Output the [X, Y] coordinate of the center of the cell containing the given text.  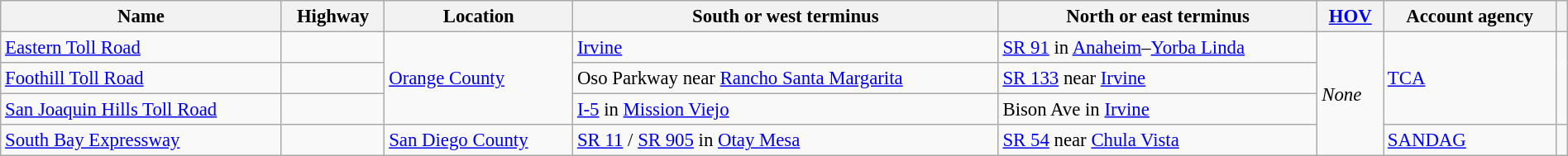
SR 91 in Anaheim–Yorba Linda [1158, 48]
South or west terminus [786, 17]
SANDAG [1470, 140]
Bison Ave in Irvine [1158, 110]
Location [479, 17]
SR 133 near Irvine [1158, 78]
None [1350, 94]
North or east terminus [1158, 17]
South Bay Expressway [141, 140]
Oso Parkway near Rancho Santa Margarita [786, 78]
Orange County [479, 79]
Account agency [1470, 17]
I-5 in Mission Viejo [786, 110]
HOV [1350, 17]
Name [141, 17]
Eastern Toll Road [141, 48]
Irvine [786, 48]
TCA [1470, 79]
San Joaquin Hills Toll Road [141, 110]
San Diego County [479, 140]
SR 11 / SR 905 in Otay Mesa [786, 140]
SR 54 near Chula Vista [1158, 140]
Foothill Toll Road [141, 78]
Highway [332, 17]
